Return the [x, y] coordinate for the center point of the cell that contains the specified text.  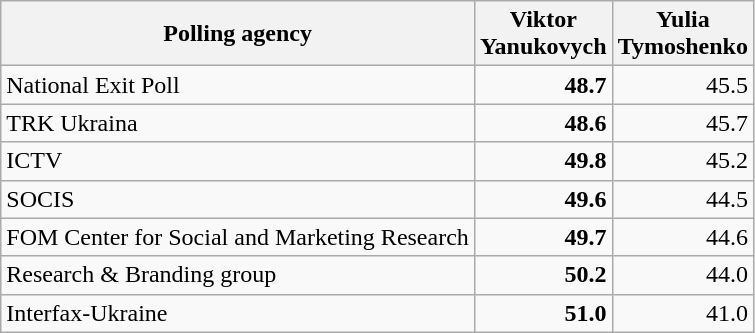
SOCIS [238, 199]
44.6 [682, 237]
50.2 [543, 275]
Viktor Yanukovych [543, 34]
Interfax-Ukraine [238, 313]
ICTV [238, 161]
National Exit Poll [238, 85]
48.7 [543, 85]
49.7 [543, 237]
51.0 [543, 313]
Yulia Tymoshenko [682, 34]
TRK Ukraina [238, 123]
48.6 [543, 123]
49.8 [543, 161]
45.2 [682, 161]
44.5 [682, 199]
Research & Branding group [238, 275]
49.6 [543, 199]
45.7 [682, 123]
Polling agency [238, 34]
41.0 [682, 313]
45.5 [682, 85]
FOM Center for Social and Marketing Research [238, 237]
44.0 [682, 275]
